Find where the given text appears and provide that cell's center as (X, Y) coordinate. 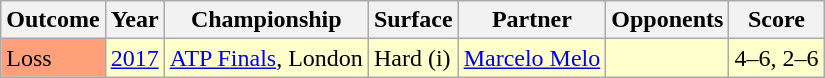
2017 (134, 58)
Surface (413, 20)
Loss (53, 58)
4–6, 2–6 (776, 58)
Hard (i) (413, 58)
Partner (532, 20)
Score (776, 20)
ATP Finals, London (266, 58)
Year (134, 20)
Opponents (668, 20)
Outcome (53, 20)
Championship (266, 20)
Marcelo Melo (532, 58)
